Search for the cell housing the specified text and yield its [x, y] center coordinate. 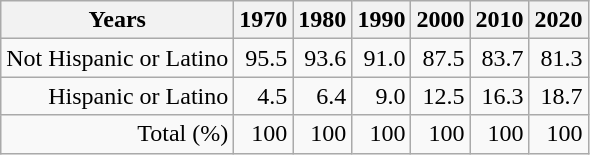
Years [118, 20]
83.7 [500, 58]
1970 [264, 20]
2000 [440, 20]
91.0 [382, 58]
95.5 [264, 58]
12.5 [440, 96]
2010 [500, 20]
93.6 [322, 58]
16.3 [500, 96]
81.3 [558, 58]
87.5 [440, 58]
18.7 [558, 96]
Hispanic or Latino [118, 96]
4.5 [264, 96]
6.4 [322, 96]
1990 [382, 20]
2020 [558, 20]
Total (%) [118, 134]
9.0 [382, 96]
1980 [322, 20]
Not Hispanic or Latino [118, 58]
